Search for the cell housing the specified text and yield its (X, Y) center coordinate. 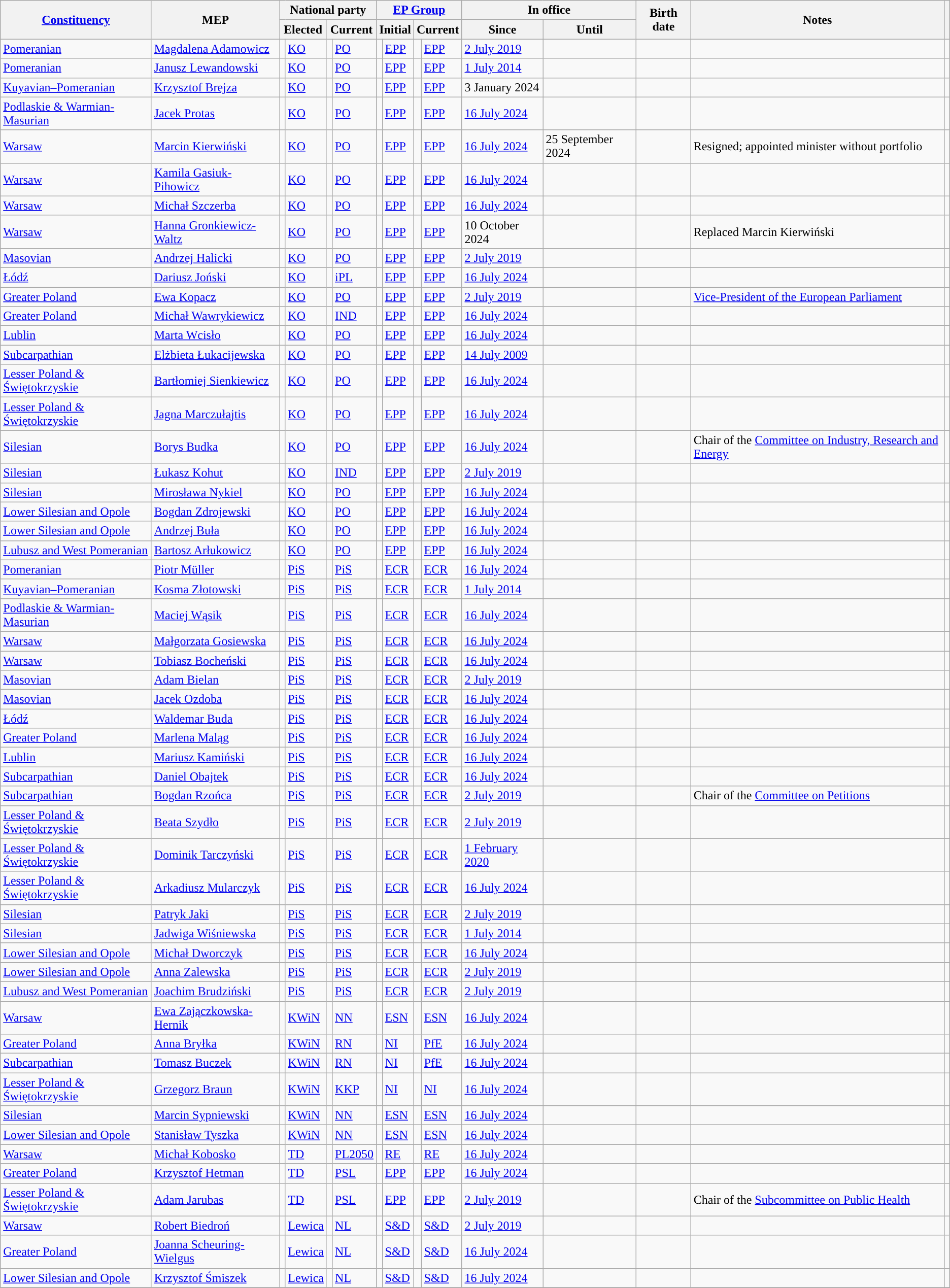
Constituency (76, 20)
Bartosz Arłukowicz (215, 550)
Elected (303, 29)
Kosma Złotowski (215, 589)
KKP (354, 1089)
Dariusz Joński (215, 277)
10 October 2024 (502, 231)
Adam Bielan (215, 680)
Michał Dworczyk (215, 953)
Bartłomiej Sienkiewicz (215, 381)
Borys Budka (215, 447)
Michał Wawrykiewicz (215, 316)
Michał Szczerba (215, 206)
Bogdan Zdrojewski (215, 512)
MEP (215, 20)
25 September 2024 (590, 146)
PL2050 (354, 1154)
EP Group (419, 10)
Andrzej Buła (215, 531)
Janusz Lewandowski (215, 68)
Daniel Obajtek (215, 776)
Jadwiga Wiśniewska (215, 933)
1 February 2020 (502, 855)
Marlena Maląg (215, 738)
Jacek Protas (215, 114)
Chair of the Subcommittee on Public Health (817, 1200)
Tomasz Buczek (215, 1063)
Michał Kobosko (215, 1154)
Marcin Sypniewski (215, 1115)
iPL (354, 277)
Maciej Wąsik (215, 615)
Łukasz Kohut (215, 473)
Since (502, 29)
Andrzej Halicki (215, 258)
Marcin Kierwiński (215, 146)
Initial (395, 29)
Magdalena Adamowicz (215, 49)
In office (549, 10)
Ewa Kopacz (215, 297)
Beata Szydło (215, 822)
Patryk Jaki (215, 914)
Vice-President of the European Parliament (817, 297)
Bogdan Rzońca (215, 796)
Mariusz Kamiński (215, 757)
Ewa Zajączkowska-Hernik (215, 1017)
National party (328, 10)
Mirosława Nykiel (215, 492)
Waldemar Buda (215, 719)
Arkadiusz Mularczyk (215, 888)
Marta Wcisło (215, 335)
Until (590, 29)
Resigned; appointed minister without portfolio (817, 146)
14 July 2009 (502, 355)
Dominik Tarczyński (215, 855)
Birth date (664, 20)
Hanna Gronkiewicz-Waltz (215, 231)
3 January 2024 (502, 87)
Elżbieta Łukacijewska (215, 355)
Jacek Ozdoba (215, 699)
Joachim Brudziński (215, 991)
Tobiasz Bocheński (215, 660)
Krzysztof Brejza (215, 87)
Chair of the Committee on Petitions (817, 796)
Anna Zalewska (215, 972)
Chair of the Committee on Industry, Research and Energy (817, 447)
Krzysztof Śmiszek (215, 1278)
Replaced Marcin Kierwiński (817, 231)
Kamila Gasiuk-Pihowicz (215, 180)
Małgorzata Gosiewska (215, 641)
Stanisław Tyszka (215, 1135)
Jagna Marczułajtis (215, 414)
Anna Bryłka (215, 1044)
Robert Biedroń (215, 1226)
Piotr Müller (215, 569)
Grzegorz Braun (215, 1089)
Adam Jarubas (215, 1200)
Joanna Scheuring-Wielgus (215, 1251)
Notes (817, 20)
Krzysztof Hetman (215, 1173)
